Return [x, y] of the center of cell containing provided text 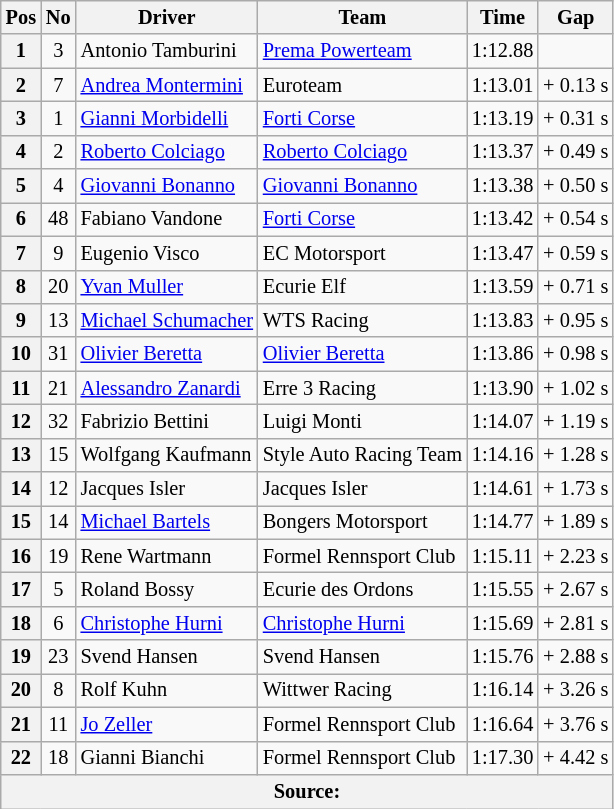
+ 0.71 s [576, 287]
23 [58, 657]
Bongers Motorsport [362, 522]
10 [21, 354]
Fabrizio Bettini [167, 421]
Wittwer Racing [362, 690]
22 [21, 758]
+ 2.23 s [576, 556]
1:14.77 [502, 522]
+ 1.19 s [576, 421]
Source: [307, 791]
+ 1.89 s [576, 522]
+ 0.98 s [576, 354]
Driver [167, 17]
+ 4.42 s [576, 758]
Eugenio Visco [167, 253]
Michael Schumacher [167, 320]
Roland Bossy [167, 589]
+ 0.50 s [576, 186]
1:13.42 [502, 219]
1:13.38 [502, 186]
+ 2.88 s [576, 657]
+ 2.67 s [576, 589]
1:15.11 [502, 556]
1:14.61 [502, 489]
1:13.47 [502, 253]
+ 0.13 s [576, 85]
Luigi Monti [362, 421]
Style Auto Racing Team [362, 455]
Prema Powerteam [362, 51]
+ 0.95 s [576, 320]
No [58, 17]
+ 0.49 s [576, 152]
1:15.69 [502, 623]
Ecurie Elf [362, 287]
Euroteam [362, 85]
Team [362, 17]
1:13.83 [502, 320]
+ 1.73 s [576, 489]
1:13.01 [502, 85]
Time [502, 17]
1:16.14 [502, 690]
1:17.30 [502, 758]
+ 1.28 s [576, 455]
17 [21, 589]
Wolfgang Kaufmann [167, 455]
Michael Bartels [167, 522]
1:13.37 [502, 152]
Jo Zeller [167, 724]
Gianni Morbidelli [167, 118]
Rene Wartmann [167, 556]
Erre 3 Racing [362, 388]
+ 0.59 s [576, 253]
1:13.86 [502, 354]
+ 0.31 s [576, 118]
+ 3.76 s [576, 724]
32 [58, 421]
16 [21, 556]
Antonio Tamburini [167, 51]
EC Motorsport [362, 253]
1:16.64 [502, 724]
Andrea Montermini [167, 85]
+ 0.54 s [576, 219]
1:15.55 [502, 589]
Alessandro Zanardi [167, 388]
31 [58, 354]
1:14.07 [502, 421]
48 [58, 219]
+ 1.02 s [576, 388]
Gap [576, 17]
1:15.76 [502, 657]
+ 3.26 s [576, 690]
1:13.59 [502, 287]
1:13.90 [502, 388]
Ecurie des Ordons [362, 589]
Pos [21, 17]
1:13.19 [502, 118]
1:12.88 [502, 51]
+ 2.81 s [576, 623]
Rolf Kuhn [167, 690]
Fabiano Vandone [167, 219]
1:14.16 [502, 455]
Yvan Muller [167, 287]
Gianni Bianchi [167, 758]
WTS Racing [362, 320]
